Provide the (X, Y) coordinate of the cell's center where the given text is located.  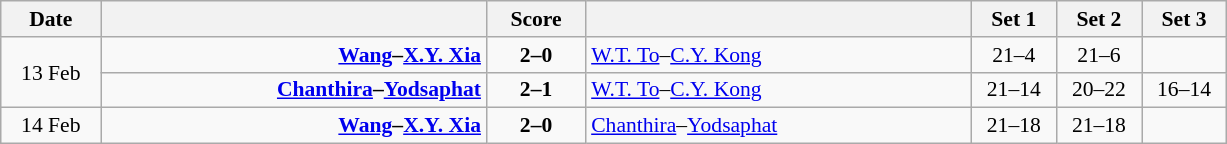
Score (536, 19)
Set 2 (1098, 19)
20–22 (1098, 90)
Set 3 (1184, 19)
2–1 (536, 90)
Set 1 (1014, 19)
13 Feb (51, 72)
Date (51, 19)
14 Feb (51, 126)
21–14 (1014, 90)
16–14 (1184, 90)
21–6 (1098, 55)
21–4 (1014, 55)
